Detect which cell encompasses the target text, then output its [x, y] center coordinate. 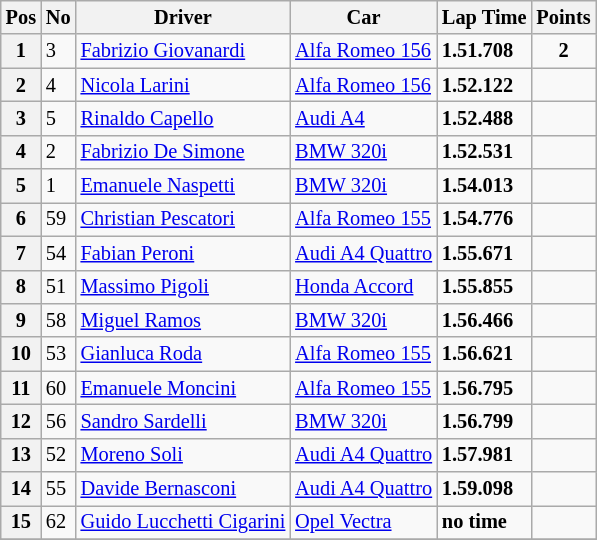
14 [21, 489]
Audi A4 [364, 118]
Christian Pescatori [184, 219]
Fabrizio Giovanardi [184, 51]
no time [484, 522]
55 [58, 489]
Miguel Ramos [184, 320]
Honda Accord [364, 287]
1.56.795 [484, 388]
Opel Vectra [364, 522]
Nicola Larini [184, 85]
1.59.098 [484, 489]
Guido Lucchetti Cigarini [184, 522]
Emanuele Moncini [184, 388]
Fabrizio De Simone [184, 152]
1.54.776 [484, 219]
1.55.855 [484, 287]
1.57.981 [484, 455]
Rinaldo Capello [184, 118]
1.56.466 [484, 320]
1.52.531 [484, 152]
51 [58, 287]
13 [21, 455]
1.51.708 [484, 51]
1.56.799 [484, 421]
9 [21, 320]
8 [21, 287]
10 [21, 354]
Davide Bernasconi [184, 489]
No [58, 17]
Lap Time [484, 17]
59 [58, 219]
Fabian Peroni [184, 253]
1.54.013 [484, 186]
58 [58, 320]
7 [21, 253]
1.52.488 [484, 118]
60 [58, 388]
Pos [21, 17]
Sandro Sardelli [184, 421]
52 [58, 455]
1.52.122 [484, 85]
6 [21, 219]
Emanuele Naspetti [184, 186]
12 [21, 421]
15 [21, 522]
54 [58, 253]
Driver [184, 17]
Massimo Pigoli [184, 287]
62 [58, 522]
Points [563, 17]
11 [21, 388]
1.55.671 [484, 253]
53 [58, 354]
56 [58, 421]
1.56.621 [484, 354]
Car [364, 17]
Gianluca Roda [184, 354]
Moreno Soli [184, 455]
